For the text-containing cell, return its midpoint in [x, y] coordinate format. 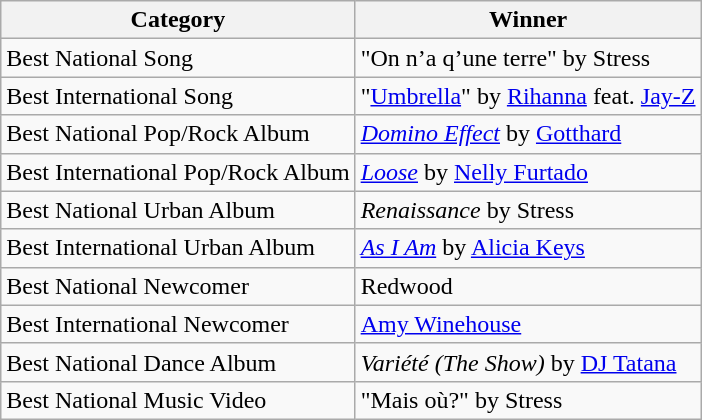
"Umbrella" by Rihanna feat. Jay-Z [528, 96]
As I Am by Alicia Keys [528, 248]
"Mais où?" by Stress [528, 400]
Amy Winehouse [528, 324]
Domino Effect by Gotthard [528, 134]
"On n’a q’une terre" by Stress [528, 58]
Variété (The Show) by DJ Tatana [528, 362]
Best National Dance Album [178, 362]
Best National Song [178, 58]
Best National Urban Album [178, 210]
Best National Pop/Rock Album [178, 134]
Best International Song [178, 96]
Best International Newcomer [178, 324]
Redwood [528, 286]
Category [178, 20]
Renaissance by Stress [528, 210]
Best National Music Video [178, 400]
Loose by Nelly Furtado [528, 172]
Winner [528, 20]
Best International Urban Album [178, 248]
Best National Newcomer [178, 286]
Best International Pop/Rock Album [178, 172]
